Capture the cell that displays the provided text and extract its [X, Y] central coordinate. 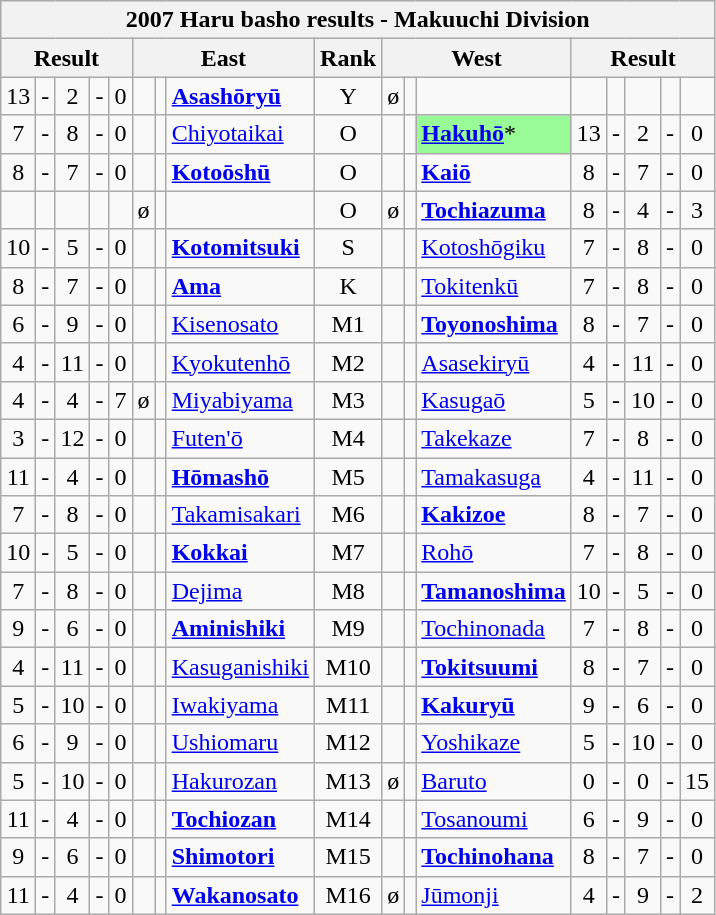
Tamanoshima [494, 591]
M6 [348, 515]
M3 [348, 400]
Rohō [494, 553]
M15 [348, 857]
Ushiomaru [240, 743]
Hakuhō* [494, 134]
Kakuryū [494, 705]
Aminishiki [240, 629]
Chiyotaikai [240, 134]
M5 [348, 477]
K [348, 286]
Miyabiyama [240, 400]
Iwakiyama [240, 705]
Tosanoumi [494, 819]
M14 [348, 819]
M13 [348, 781]
Tochinonada [494, 629]
M10 [348, 667]
West [477, 58]
M2 [348, 362]
M7 [348, 553]
Hakurozan [240, 781]
Asasekiryū [494, 362]
Kotoōshū [240, 172]
Takekaze [494, 438]
Tochiozan [240, 819]
M12 [348, 743]
Jūmonji [494, 895]
Yoshikaze [494, 743]
Hōmashō [240, 477]
Toyonoshima [494, 324]
Kotomitsuki [240, 248]
Kakizoe [494, 515]
Kotoshōgiku [494, 248]
Wakanosato [240, 895]
Y [348, 96]
M9 [348, 629]
Kaiō [494, 172]
Kasugaō [494, 400]
East [224, 58]
Kokkai [240, 553]
Tokitenkū [494, 286]
Asashōryū [240, 96]
M11 [348, 705]
Tochinohana [494, 857]
Kasuganishiki [240, 667]
Baruto [494, 781]
Tamakasuga [494, 477]
Tochiazuma [494, 210]
M1 [348, 324]
Tokitsuumi [494, 667]
S [348, 248]
2007 Haru basho results - Makuuchi Division [358, 20]
Takamisakari [240, 515]
12 [72, 438]
M16 [348, 895]
15 [698, 781]
Ama [240, 286]
Dejima [240, 591]
Kyokutenhō [240, 362]
Futen'ō [240, 438]
M8 [348, 591]
Shimotori [240, 857]
Rank [348, 58]
M4 [348, 438]
Kisenosato [240, 324]
